Pinpoint the cell where the given text exists, returning its (X, Y) midpoint coordinate. 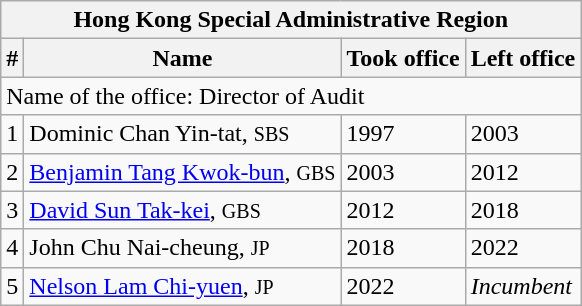
4 (12, 248)
2 (12, 172)
5 (12, 286)
# (12, 58)
Took office (403, 58)
John Chu Nai-cheung, JP (182, 248)
Benjamin Tang Kwok-bun, GBS (182, 172)
Nelson Lam Chi-yuen, JP (182, 286)
Left office (523, 58)
Incumbent (523, 286)
Hong Kong Special Administrative Region (291, 20)
David Sun Tak-kei, GBS (182, 210)
3 (12, 210)
1997 (403, 134)
Name of the office: Director of Audit (291, 96)
1 (12, 134)
Dominic Chan Yin-tat, SBS (182, 134)
Name (182, 58)
